Return [x, y] of the center of cell containing provided text 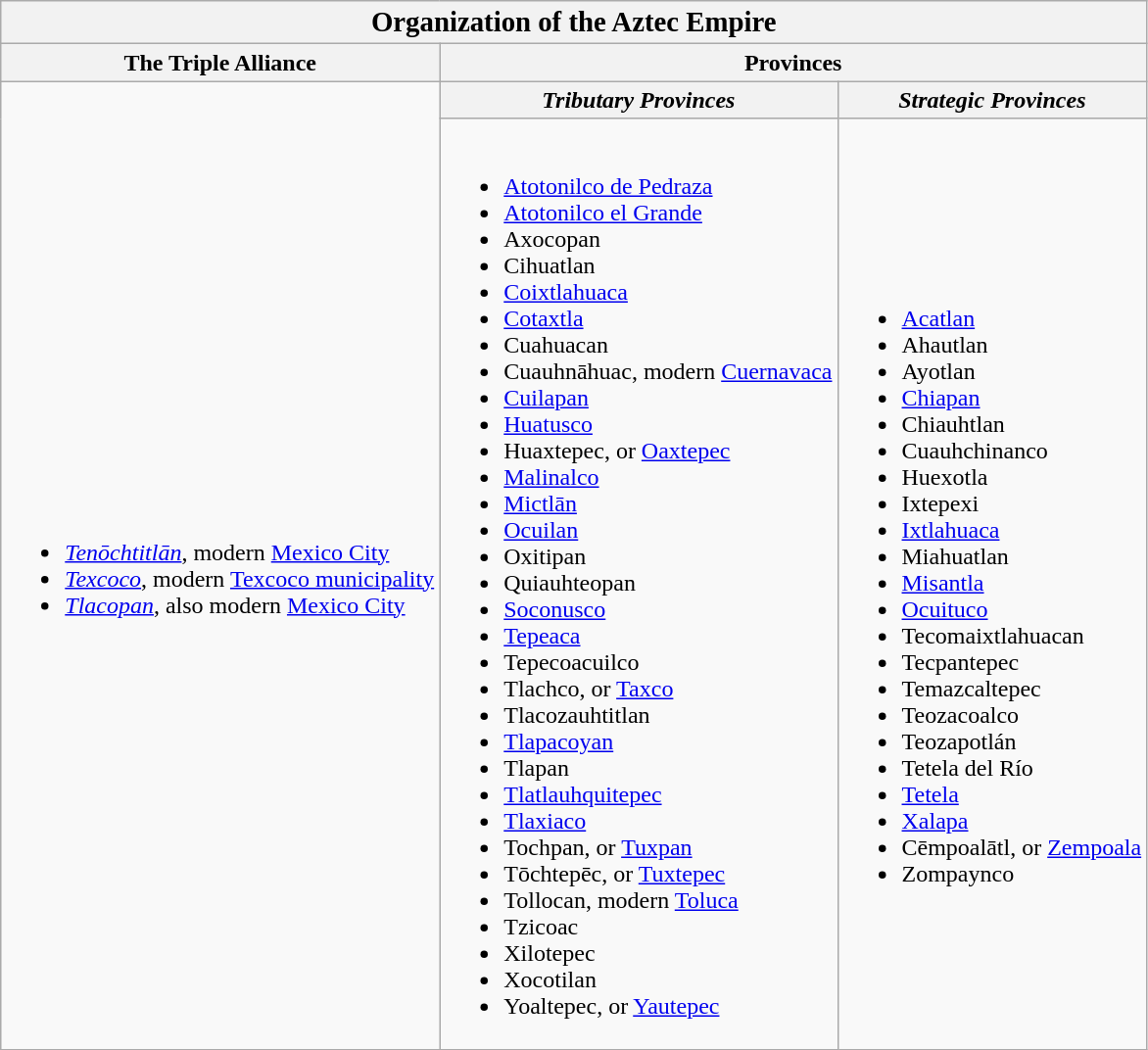
Tenōchtitlān, modern Mexico CityTexcoco, modern Texcoco municipalityTlacopan, also modern Mexico City [220, 565]
Tributary Provinces [639, 100]
Strategic Provinces [992, 100]
Organization of the Aztec Empire [574, 23]
Provinces [793, 63]
The Triple Alliance [220, 63]
